Return the [X, Y] coordinate for the center point of the cell that contains the specified text.  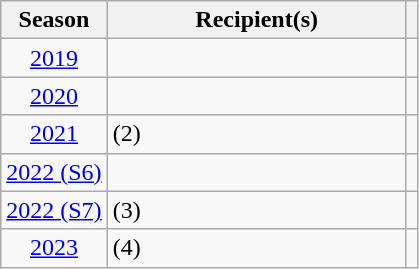
2022 (S6) [54, 172]
2021 [54, 134]
2019 [54, 58]
(2) [256, 134]
2023 [54, 248]
2022 (S7) [54, 210]
(3) [256, 210]
2020 [54, 96]
(4) [256, 248]
Season [54, 20]
Recipient(s) [256, 20]
